Output the [X, Y] coordinate of the center of the cell containing the given text.  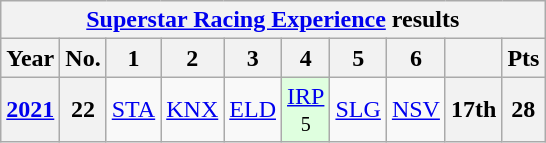
KNX [192, 110]
IRP5 [306, 110]
6 [416, 58]
Superstar Racing Experience results [273, 20]
2021 [30, 110]
Pts [524, 58]
2 [192, 58]
No. [83, 58]
Year [30, 58]
SLG [358, 110]
17th [473, 110]
1 [133, 58]
22 [83, 110]
5 [358, 58]
NSV [416, 110]
ELD [253, 110]
28 [524, 110]
4 [306, 58]
STA [133, 110]
3 [253, 58]
